Output the (x, y) coordinate of the center of the cell containing the given text.  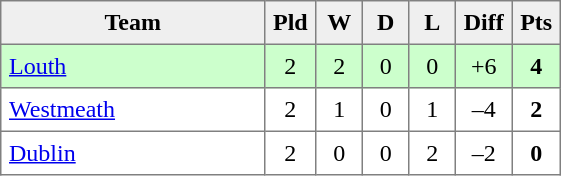
D (385, 23)
Pld (290, 23)
Dublin (133, 153)
–4 (483, 110)
Westmeath (133, 110)
4 (536, 66)
W (339, 23)
–2 (483, 153)
Team (133, 23)
L (432, 23)
Pts (536, 23)
Louth (133, 66)
+6 (483, 66)
Diff (483, 23)
